From the cell containing the given text, extract its center point as (X, Y) coordinate. 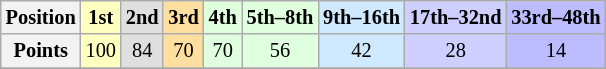
100 (101, 51)
33rd–48th (556, 17)
56 (280, 51)
14 (556, 51)
2nd (142, 17)
1st (101, 17)
4th (223, 17)
42 (362, 51)
28 (456, 51)
84 (142, 51)
Position (41, 17)
Points (41, 51)
17th–32nd (456, 17)
9th–16th (362, 17)
3rd (183, 17)
5th–8th (280, 17)
